For the text-containing cell, return its midpoint in [X, Y] coordinate format. 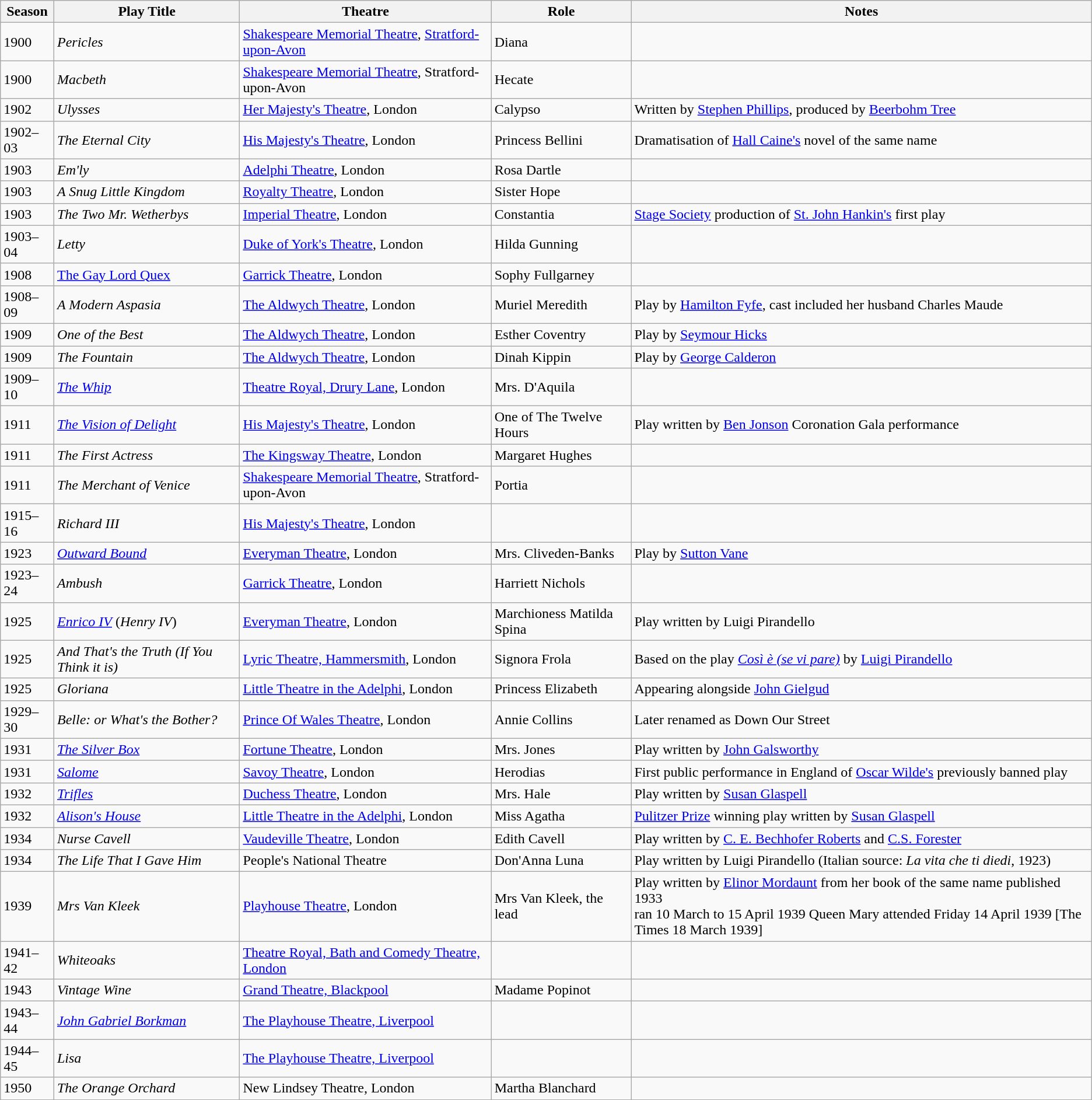
Portia [561, 486]
One of The Twelve Hours [561, 425]
1908–09 [27, 305]
Whiteoaks [146, 961]
Vaudeville Theatre, London [365, 839]
Hilda Gunning [561, 244]
Muriel Meredith [561, 305]
1923–24 [27, 584]
Mrs. Cliveden-Banks [561, 553]
Annie Collins [561, 719]
Season [27, 12]
Play written by Luigi Pirandello [861, 621]
Esther Coventry [561, 334]
Appearing alongside John Gielgud [861, 689]
1908 [27, 274]
1902–03 [27, 140]
Hecate [561, 79]
Imperial Theatre, London [365, 214]
Play by Sutton Vane [861, 553]
The Vision of Delight [146, 425]
Based on the play Così è (se vi pare) by Luigi Pirandello [861, 659]
1943–44 [27, 1020]
Mrs Van Kleek [146, 907]
Her Majesty's Theatre, London [365, 110]
Nurse Cavell [146, 839]
Play written by Ben Jonson Coronation Gala performance [861, 425]
Play by Hamilton Fyfe, cast included her husband Charles Maude [861, 305]
The First Actress [146, 455]
Play written by John Galsworthy [861, 749]
1944–45 [27, 1059]
Dramatisation of Hall Caine's novel of the same name [861, 140]
Letty [146, 244]
Vintage Wine [146, 990]
Edith Cavell [561, 839]
1902 [27, 110]
1941–42 [27, 961]
Alison's House [146, 816]
A Modern Aspasia [146, 305]
And That's the Truth (If You Think it is) [146, 659]
Princess Bellini [561, 140]
Play by Seymour Hicks [861, 334]
1903–04 [27, 244]
The Kingsway Theatre, London [365, 455]
Play written by Luigi Pirandello (Italian source: La vita che ti diedi, 1923) [861, 861]
Sister Hope [561, 192]
Martha Blanchard [561, 1088]
Ambush [146, 584]
Rosa Dartle [561, 170]
Royalty Theatre, London [365, 192]
First public performance in England of Oscar Wilde's previously banned play [861, 771]
Belle: or What's the Bother? [146, 719]
Richard III [146, 523]
The Silver Box [146, 749]
Diana [561, 42]
Enrico IV (Henry IV) [146, 621]
1909–10 [27, 387]
Play written by Susan Glaspell [861, 794]
Don'Anna Luna [561, 861]
Constantia [561, 214]
Duke of York's Theatre, London [365, 244]
Em'ly [146, 170]
Duchess Theatre, London [365, 794]
Dinah Kippin [561, 357]
John Gabriel Borkman [146, 1020]
Adelphi Theatre, London [365, 170]
Play written by C. E. Bechhofer Roberts and C.S. Forester [861, 839]
Role [561, 12]
One of the Best [146, 334]
Herodias [561, 771]
Trifles [146, 794]
Signora Frola [561, 659]
Margaret Hughes [561, 455]
The Merchant of Venice [146, 486]
Mrs. D'Aquila [561, 387]
New Lindsey Theatre, London [365, 1088]
Later renamed as Down Our Street [861, 719]
Play by George Calderon [861, 357]
Pericles [146, 42]
Mrs Van Kleek, the lead [561, 907]
Miss Agatha [561, 816]
The Gay Lord Quex [146, 274]
People's National Theatre [365, 861]
Fortune Theatre, London [365, 749]
Harriett Nichols [561, 584]
Salome [146, 771]
Gloriana [146, 689]
Marchioness Matilda Spina [561, 621]
Pulitzer Prize winning play written by Susan Glaspell [861, 816]
Savoy Theatre, London [365, 771]
The Two Mr. Wetherbys [146, 214]
1923 [27, 553]
Prince Of Wales Theatre, London [365, 719]
Stage Society production of St. John Hankin's first play [861, 214]
Playhouse Theatre, London [365, 907]
1929–30 [27, 719]
1939 [27, 907]
Theatre [365, 12]
Mrs. Hale [561, 794]
Lyric Theatre, Hammersmith, London [365, 659]
Play Title [146, 12]
The Whip [146, 387]
Theatre Royal, Bath and Comedy Theatre, London [365, 961]
1943 [27, 990]
Sophy Fullgarney [561, 274]
Macbeth [146, 79]
Theatre Royal, Drury Lane, London [365, 387]
1915–16 [27, 523]
The Orange Orchard [146, 1088]
The Eternal City [146, 140]
The Life That I Gave Him [146, 861]
Ulysses [146, 110]
Calypso [561, 110]
Madame Popinot [561, 990]
Lisa [146, 1059]
The Fountain [146, 357]
Mrs. Jones [561, 749]
Grand Theatre, Blackpool [365, 990]
A Snug Little Kingdom [146, 192]
1950 [27, 1088]
Outward Bound [146, 553]
Written by Stephen Phillips, produced by Beerbohm Tree [861, 110]
Notes [861, 12]
Princess Elizabeth [561, 689]
